Locate the cell with the specified text and output its [x, y] center coordinate. 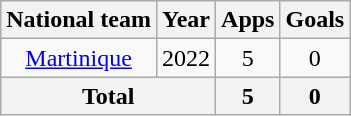
Goals [315, 20]
Martinique [79, 58]
Apps [248, 20]
Year [186, 20]
National team [79, 20]
Total [108, 96]
2022 [186, 58]
